Search for the cell housing the specified text and yield its [X, Y] center coordinate. 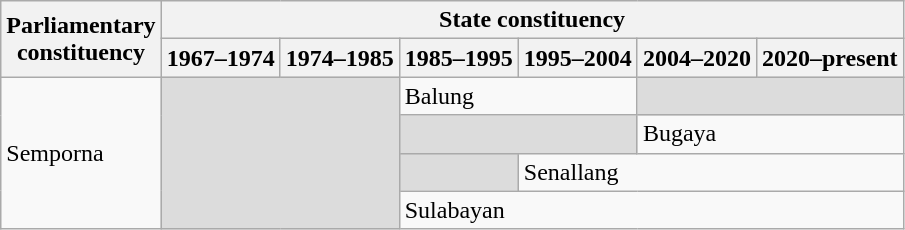
Parliamentaryconstituency [81, 39]
Balung [518, 96]
Sulabayan [651, 210]
2020–present [830, 58]
2004–2020 [696, 58]
1967–1974 [220, 58]
State constituency [532, 20]
Bugaya [770, 134]
Senallang [710, 172]
1974–1985 [340, 58]
1985–1995 [458, 58]
Semporna [81, 153]
1995–2004 [578, 58]
